Identify which cell holds the provided text, then report its (x, y) central coordinate. 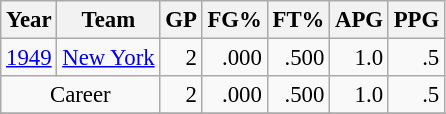
FT% (298, 20)
FG% (234, 20)
PPG (416, 20)
Year (29, 20)
GP (181, 20)
1949 (29, 58)
Career (80, 95)
APG (360, 20)
Team (108, 20)
New York (108, 58)
